Pinpoint the cell where the given text exists, returning its (X, Y) midpoint coordinate. 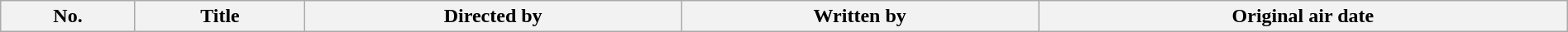
Directed by (493, 16)
Title (220, 16)
No. (68, 16)
Original air date (1303, 16)
Written by (860, 16)
